Return the [x, y] coordinate for the center point of the cell that contains the specified text.  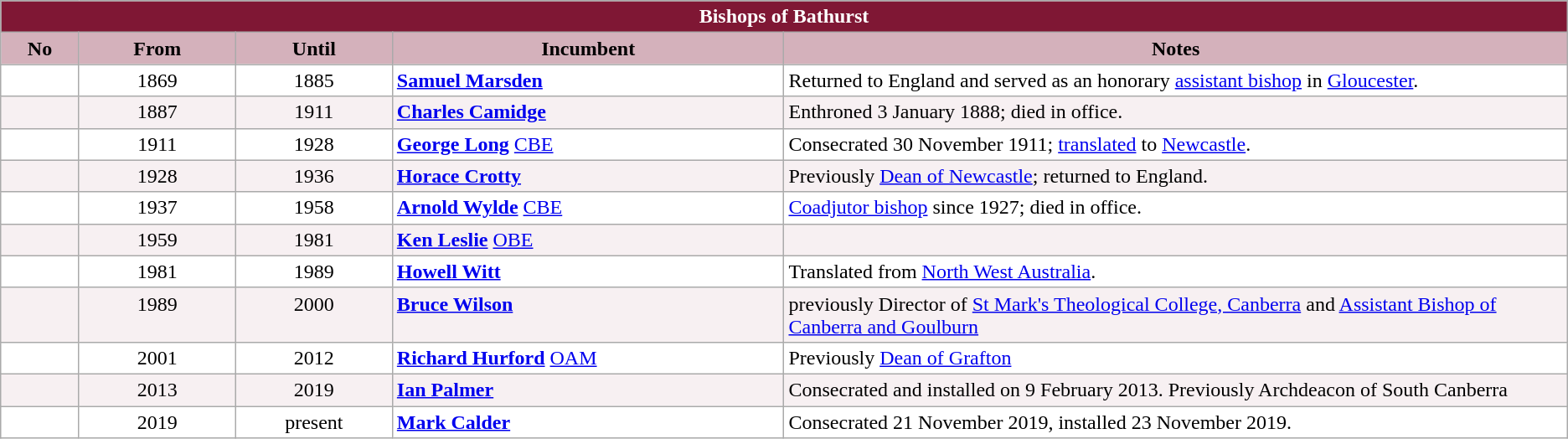
Until [313, 49]
Previously Dean of Newcastle; returned to England. [1176, 176]
Consecrated and installed on 9 February 2013. Previously Archdeacon of South Canberra [1176, 390]
George Long CBE [588, 144]
Horace Crotty [588, 176]
Consecrated 21 November 2019, installed 23 November 2019. [1176, 421]
1959 [157, 240]
Arnold Wylde CBE [588, 208]
1887 [157, 112]
Returned to England and served as an honorary assistant bishop in Gloucester. [1176, 80]
Coadjutor bishop since 1927; died in office. [1176, 208]
Howell Witt [588, 271]
2012 [313, 358]
Bruce Wilson [588, 315]
Ian Palmer [588, 390]
present [313, 421]
1958 [313, 208]
Bishops of Bathurst [784, 17]
Enthroned 3 January 1888; died in office. [1176, 112]
Incumbent [588, 49]
Samuel Marsden [588, 80]
1937 [157, 208]
2013 [157, 390]
No [40, 49]
Consecrated 30 November 1911; translated to Newcastle. [1176, 144]
2001 [157, 358]
From [157, 49]
2000 [313, 315]
1869 [157, 80]
Translated from North West Australia. [1176, 271]
Ken Leslie OBE [588, 240]
1885 [313, 80]
Mark Calder [588, 421]
Charles Camidge [588, 112]
Previously Dean of Grafton [1176, 358]
Notes [1176, 49]
Richard Hurford OAM [588, 358]
1936 [313, 176]
previously Director of St Mark's Theological College, Canberra and Assistant Bishop of Canberra and Goulburn [1176, 315]
